Extract the [X, Y] coordinate from the center of the cell holding the provided text.  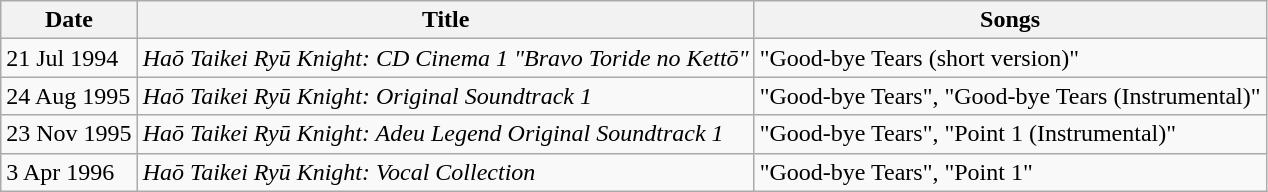
"Good-bye Tears", "Point 1 (Instrumental)" [1010, 134]
"Good-bye Tears", "Good-bye Tears (Instrumental)" [1010, 96]
Haō Taikei Ryū Knight: Original Soundtrack 1 [446, 96]
Date [69, 20]
Haō Taikei Ryū Knight: Adeu Legend Original Soundtrack 1 [446, 134]
21 Jul 1994 [69, 58]
"Good-bye Tears (short version)" [1010, 58]
24 Aug 1995 [69, 96]
Haō Taikei Ryū Knight: CD Cinema 1 "Bravo Toride no Kettō" [446, 58]
23 Nov 1995 [69, 134]
Songs [1010, 20]
Haō Taikei Ryū Knight: Vocal Collection [446, 172]
Title [446, 20]
3 Apr 1996 [69, 172]
"Good-bye Tears", "Point 1" [1010, 172]
